Provide the (x, y) coordinate of the cell's center where the given text is located.  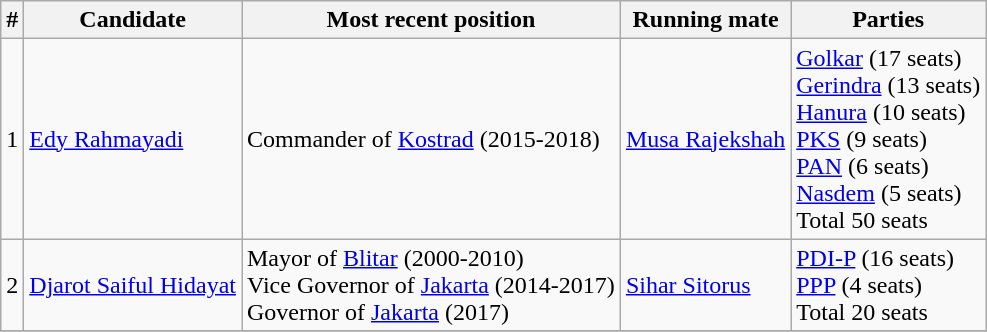
1 (12, 139)
Edy Rahmayadi (133, 139)
Sihar Sitorus (705, 285)
Commander of Kostrad (2015-2018) (432, 139)
2 (12, 285)
Running mate (705, 20)
Musa Rajekshah (705, 139)
Djarot Saiful Hidayat (133, 285)
PDI-P (16 seats) PPP (4 seats)Total 20 seats (888, 285)
Golkar (17 seats)Gerindra (13 seats)Hanura (10 seats)PKS (9 seats)PAN (6 seats)Nasdem (5 seats)Total 50 seats (888, 139)
Candidate (133, 20)
Most recent position (432, 20)
Parties (888, 20)
Mayor of Blitar (2000-2010)Vice Governor of Jakarta (2014-2017)Governor of Jakarta (2017) (432, 285)
# (12, 20)
